Provide the [x, y] coordinate of the cell's center where the given text is located.  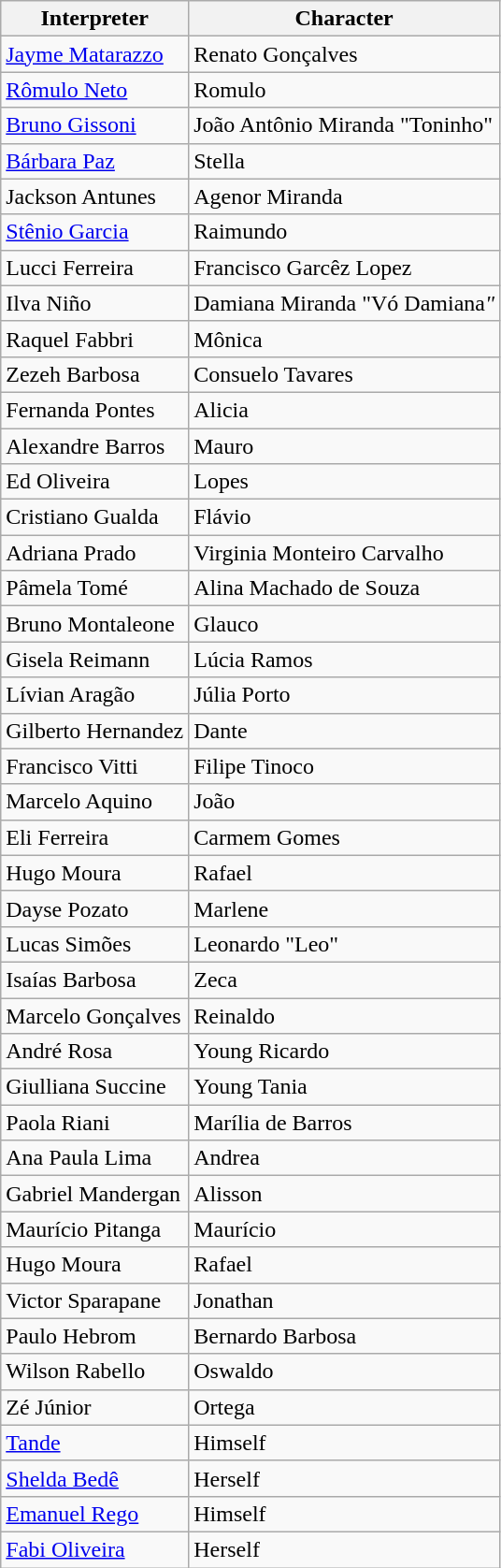
Flávio [344, 517]
Ana Paula Lima [95, 1158]
Francisco Vitti [95, 766]
Marília de Barros [344, 1123]
João Antônio Miranda "Toninho" [344, 125]
Damiana Miranda "Vó Damiana" [344, 303]
Fabi Oliveira [95, 1549]
Interpreter [95, 19]
Gisela Reimann [95, 660]
Oswaldo [344, 1372]
Jonathan [344, 1300]
Francisco Garcêz Lopez [344, 268]
Marcelo Aquino [95, 802]
Andrea [344, 1158]
Alexandre Barros [95, 446]
Maurício Pitanga [95, 1229]
Gabriel Mandergan [95, 1194]
Alina Machado de Souza [344, 588]
Young Ricardo [344, 1052]
Eli Ferreira [95, 837]
Mauro [344, 446]
Agenor Miranda [344, 196]
Marcelo Gonçalves [95, 1015]
Glauco [344, 624]
Character [344, 19]
Raquel Fabbri [95, 339]
Renato Gonçalves [344, 54]
Zé Júnior [95, 1407]
Zeca [344, 980]
Ed Oliveira [95, 482]
Young Tania [344, 1087]
Marlene [344, 908]
Stella [344, 161]
André Rosa [95, 1052]
Jackson Antunes [95, 196]
Mônica [344, 339]
Jayme Matarazzo [95, 54]
Victor Sparapane [95, 1300]
Wilson Rabello [95, 1372]
Giulliana Succine [95, 1087]
Bárbara Paz [95, 161]
Carmem Gomes [344, 837]
Rômulo Neto [95, 90]
Maurício [344, 1229]
Paulo Hebrom [95, 1336]
Isaías Barbosa [95, 980]
Filipe Tinoco [344, 766]
Cristiano Gualda [95, 517]
Tande [95, 1443]
Dante [344, 731]
Gilberto Hernandez [95, 731]
Bruno Montaleone [95, 624]
Alisson [344, 1194]
Adriana Prado [95, 553]
Bruno Gissoni [95, 125]
Dayse Pozato [95, 908]
Ortega [344, 1407]
Zezeh Barbosa [95, 374]
Virginia Monteiro Carvalho [344, 553]
Raimundo [344, 232]
Romulo [344, 90]
Lopes [344, 482]
Fernanda Pontes [95, 410]
Lucas Simões [95, 944]
Bernardo Barbosa [344, 1336]
Leonardo "Leo" [344, 944]
Emanuel Rego [95, 1514]
Shelda Bedê [95, 1478]
Ilva Niño [95, 303]
Paola Riani [95, 1123]
Júlia Porto [344, 695]
Lucci Ferreira [95, 268]
Stênio Garcia [95, 232]
Lúcia Ramos [344, 660]
Pâmela Tomé [95, 588]
João [344, 802]
Consuelo Tavares [344, 374]
Lívian Aragão [95, 695]
Reinaldo [344, 1015]
Alicia [344, 410]
